Return the (X, Y) coordinate for the center point of the cell that contains the specified text.  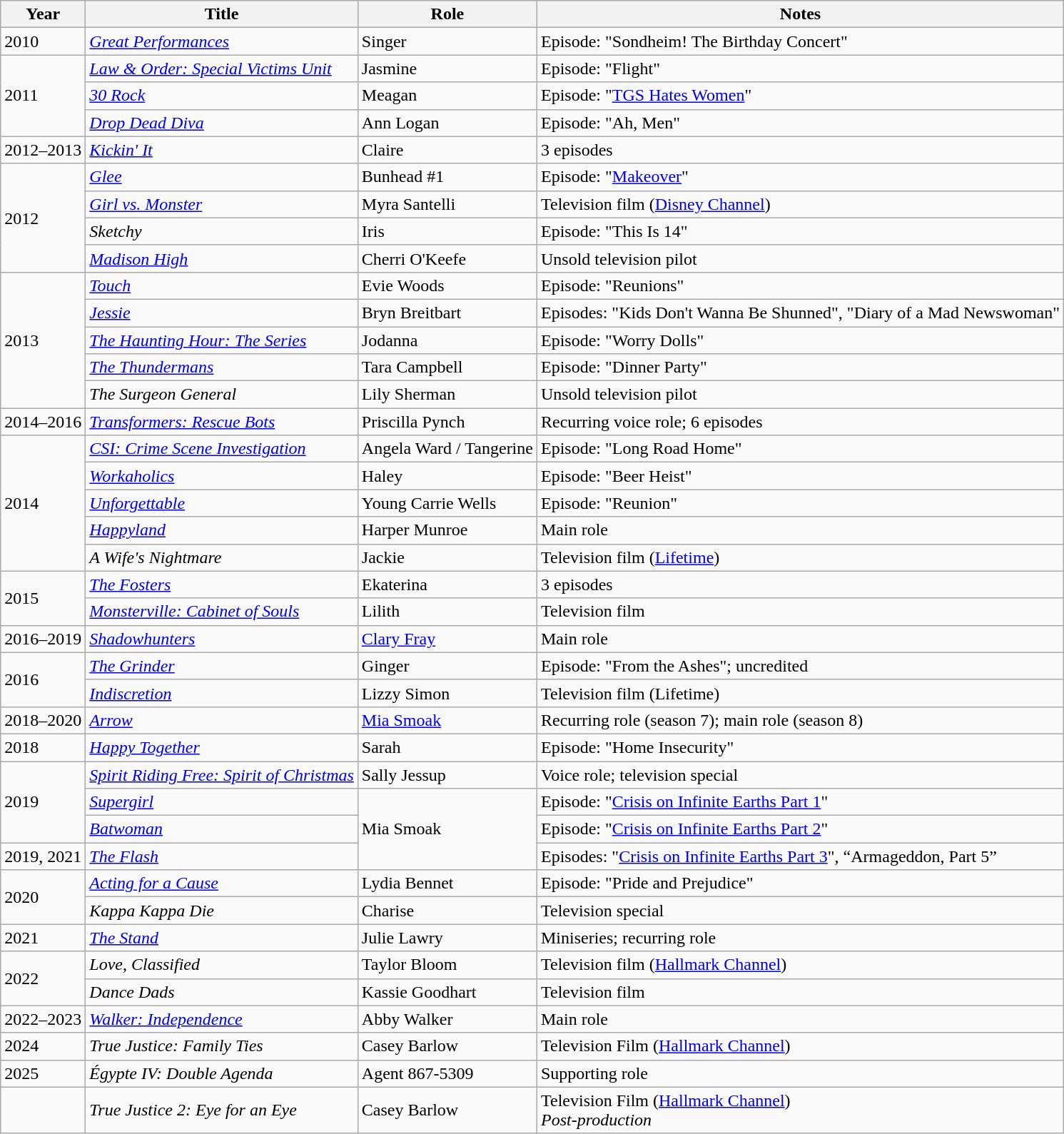
Happy Together (222, 747)
2020 (43, 897)
2014 (43, 503)
Tara Campbell (447, 368)
Episode: "Ah, Men" (800, 123)
Voice role; television special (800, 774)
The Thundermans (222, 368)
Indiscretion (222, 693)
Episode: "Home Insecurity" (800, 747)
Episode: "Worry Dolls" (800, 340)
Episode: "Crisis on Infinite Earths Part 1" (800, 802)
Drop Dead Diva (222, 123)
Glee (222, 177)
The Grinder (222, 666)
2021 (43, 938)
Harper Munroe (447, 530)
2016 (43, 679)
Agent 867-5309 (447, 1073)
Girl vs. Monster (222, 204)
Role (447, 14)
Title (222, 14)
Lily Sherman (447, 395)
2018 (43, 747)
Evie Woods (447, 285)
Sarah (447, 747)
The Surgeon General (222, 395)
Supergirl (222, 802)
Episode: "Flight" (800, 69)
Transformers: Rescue Bots (222, 422)
Episode: "Long Road Home" (800, 449)
Episode: "This Is 14" (800, 231)
Unforgettable (222, 503)
Claire (447, 150)
Television Film (Hallmark Channel)Post-production (800, 1110)
Meagan (447, 96)
30 Rock (222, 96)
Jasmine (447, 69)
The Flash (222, 856)
Ann Logan (447, 123)
Episode: "TGS Hates Women" (800, 96)
Monsterville: Cabinet of Souls (222, 612)
Episode: "Reunion" (800, 503)
Haley (447, 476)
Lydia Bennet (447, 884)
Episodes: "Kids Don't Wanna Be Shunned", "Diary of a Mad Newswoman" (800, 313)
CSI: Crime Scene Investigation (222, 449)
Great Performances (222, 41)
Lilith (447, 612)
Taylor Bloom (447, 965)
Notes (800, 14)
Spirit Riding Free: Spirit of Christmas (222, 774)
Episode: "Pride and Prejudice" (800, 884)
Television film (Hallmark Channel) (800, 965)
Recurring role (season 7); main role (season 8) (800, 720)
Cherri O'Keefe (447, 258)
Sketchy (222, 231)
2011 (43, 96)
Television Film (Hallmark Channel) (800, 1046)
2022–2023 (43, 1019)
2014–2016 (43, 422)
Batwoman (222, 829)
2019, 2021 (43, 856)
True Justice: Family Ties (222, 1046)
Myra Santelli (447, 204)
Happyland (222, 530)
Kappa Kappa Die (222, 911)
Jessie (222, 313)
A Wife's Nightmare (222, 557)
2013 (43, 340)
Workaholics (222, 476)
Episode: "Sondheim! The Birthday Concert" (800, 41)
Episode: "Beer Heist" (800, 476)
Abby Walker (447, 1019)
Supporting role (800, 1073)
2022 (43, 978)
Bunhead #1 (447, 177)
Singer (447, 41)
Recurring voice role; 6 episodes (800, 422)
Episode: "Dinner Party" (800, 368)
Charise (447, 911)
Arrow (222, 720)
Touch (222, 285)
Clary Fray (447, 639)
2019 (43, 801)
Jackie (447, 557)
Walker: Independence (222, 1019)
2010 (43, 41)
Ginger (447, 666)
Episode: "Makeover" (800, 177)
2012 (43, 218)
Episode: "Crisis on Infinite Earths Part 2" (800, 829)
Young Carrie Wells (447, 503)
2025 (43, 1073)
True Justice 2: Eye for an Eye (222, 1110)
Television special (800, 911)
Lizzy Simon (447, 693)
The Haunting Hour: The Series (222, 340)
Julie Lawry (447, 938)
Ekaterina (447, 584)
Bryn Breitbart (447, 313)
Year (43, 14)
Television film (Disney Channel) (800, 204)
2024 (43, 1046)
Kassie Goodhart (447, 992)
2018–2020 (43, 720)
2015 (43, 598)
Priscilla Pynch (447, 422)
Acting for a Cause (222, 884)
Love, Classified (222, 965)
2012–2013 (43, 150)
Episode: "From the Ashes"; uncredited (800, 666)
Dance Dads (222, 992)
Égypte IV: Double Agenda (222, 1073)
Episode: "Reunions" (800, 285)
Miniseries; recurring role (800, 938)
Sally Jessup (447, 774)
Kickin' It (222, 150)
Jodanna (447, 340)
Shadowhunters (222, 639)
The Stand (222, 938)
Madison High (222, 258)
Episodes: "Crisis on Infinite Earths Part 3", “Armageddon, Part 5” (800, 856)
The Fosters (222, 584)
Angela Ward / Tangerine (447, 449)
Law & Order: Special Victims Unit (222, 69)
2016–2019 (43, 639)
Iris (447, 231)
